Determine the [X, Y] coordinate at the center of the cell enclosing the given text.  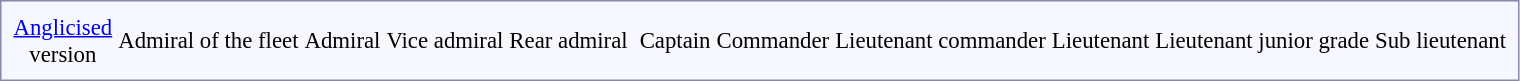
Anglicisedversion [63, 40]
Lieutenant junior grade [1262, 40]
Captain [675, 40]
Lieutenant [1100, 40]
Vice admiral [445, 40]
Sub lieutenant [1441, 40]
Admiral [342, 40]
Rear admiral [568, 40]
Commander [773, 40]
Admiral of the fleet [208, 40]
Lieutenant commander [941, 40]
